Find where the given text appears and provide that cell's center as [x, y] coordinate. 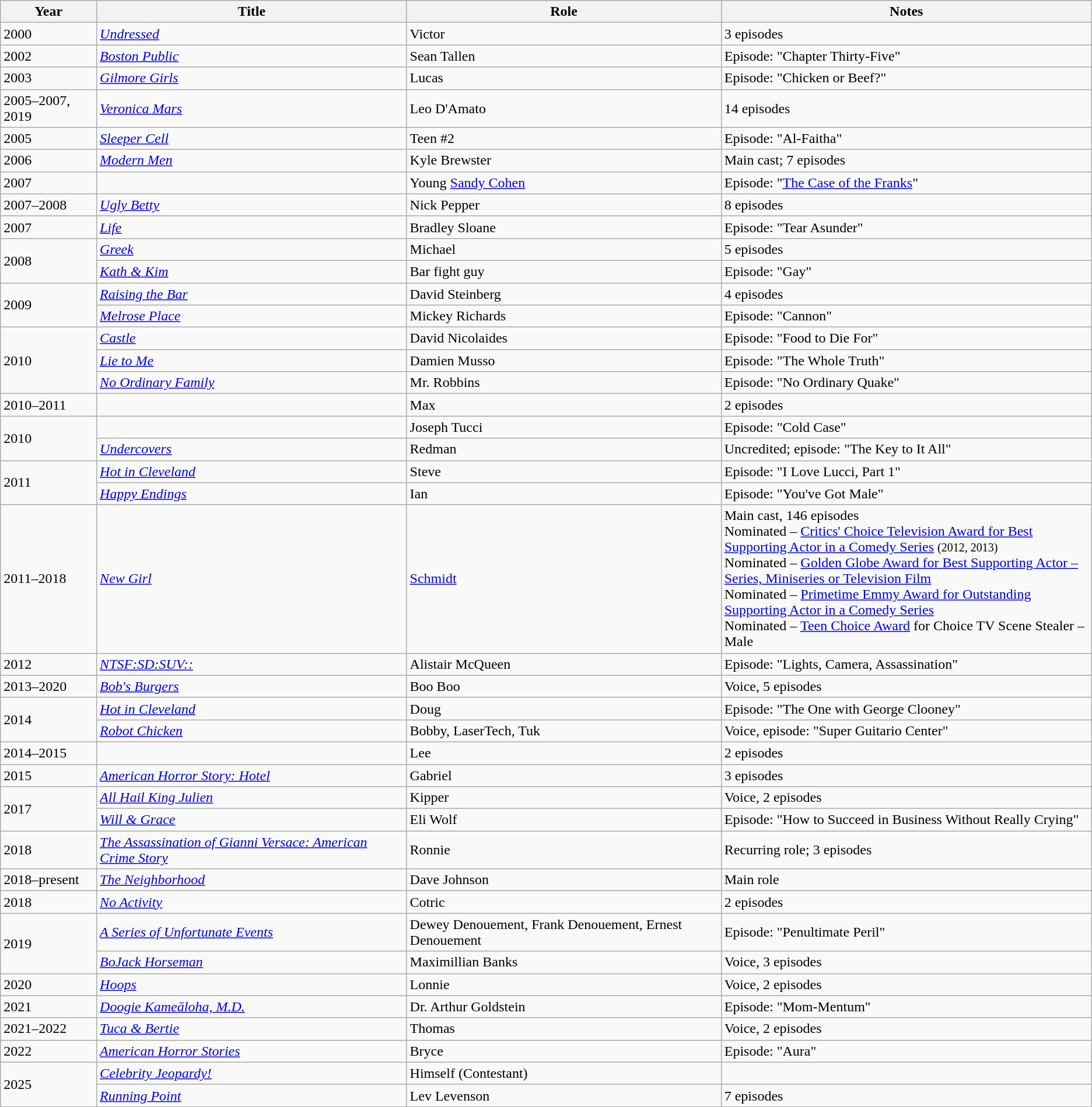
Victor [563, 34]
2005–2007, 2019 [49, 109]
2011 [49, 483]
Lee [563, 753]
Schmidt [563, 579]
Hoops [252, 984]
Episode: "Lights, Camera, Assassination" [907, 664]
Redman [563, 449]
Mickey Richards [563, 316]
8 episodes [907, 205]
New Girl [252, 579]
Happy Endings [252, 494]
Episode: "Chicken or Beef?" [907, 78]
No Activity [252, 902]
Dave Johnson [563, 880]
Kipper [563, 798]
Bob's Burgers [252, 686]
2014–2015 [49, 753]
2010–2011 [49, 405]
2009 [49, 305]
Thomas [563, 1029]
2017 [49, 809]
2011–2018 [49, 579]
No Ordinary Family [252, 383]
Sleeper Cell [252, 138]
Undressed [252, 34]
Lucas [563, 78]
Undercovers [252, 449]
Michael [563, 249]
Celebrity Jeopardy! [252, 1073]
American Horror Story: Hotel [252, 776]
5 episodes [907, 249]
2005 [49, 138]
Boo Boo [563, 686]
NTSF:SD:SUV:: [252, 664]
Boston Public [252, 56]
Recurring role; 3 episodes [907, 850]
Gabriel [563, 776]
2014 [49, 720]
A Series of Unfortunate Events [252, 933]
Lev Levenson [563, 1095]
2008 [49, 260]
Notes [907, 12]
Teen #2 [563, 138]
Bradley Sloane [563, 227]
Will & Grace [252, 820]
Modern Men [252, 160]
2022 [49, 1051]
2003 [49, 78]
Year [49, 12]
Young Sandy Cohen [563, 183]
Bryce [563, 1051]
Mr. Robbins [563, 383]
2021–2022 [49, 1029]
Leo D'Amato [563, 109]
All Hail King Julien [252, 798]
2015 [49, 776]
Alistair McQueen [563, 664]
2007–2008 [49, 205]
Max [563, 405]
Ugly Betty [252, 205]
Cotric [563, 902]
2018–present [49, 880]
Lie to Me [252, 361]
Main cast; 7 episodes [907, 160]
Episode: "Penultimate Peril" [907, 933]
Himself (Contestant) [563, 1073]
4 episodes [907, 294]
Dewey Denouement, Frank Denouement, Ernest Denouement [563, 933]
Veronica Mars [252, 109]
Episode: "The Case of the Franks" [907, 183]
Robot Chicken [252, 731]
Nick Pepper [563, 205]
2019 [49, 943]
Episode: "Cannon" [907, 316]
Role [563, 12]
Steve [563, 472]
Running Point [252, 1095]
BoJack Horseman [252, 962]
Episode: "Aura" [907, 1051]
Greek [252, 249]
Doogie Kameāloha, M.D. [252, 1007]
Joseph Tucci [563, 427]
Episode: "The One with George Clooney" [907, 708]
2021 [49, 1007]
Voice, 5 episodes [907, 686]
2000 [49, 34]
Tuca & Bertie [252, 1029]
2002 [49, 56]
Voice, episode: "Super Guitario Center" [907, 731]
Episode: "Chapter Thirty-Five" [907, 56]
Dr. Arthur Goldstein [563, 1007]
Gilmore Girls [252, 78]
Uncredited; episode: "The Key to It All" [907, 449]
Episode: "Tear Asunder" [907, 227]
Sean Tallen [563, 56]
Maximillian Banks [563, 962]
Castle [252, 338]
Ian [563, 494]
Episode: "How to Succeed in Business Without Really Crying" [907, 820]
David Nicolaides [563, 338]
14 episodes [907, 109]
Episode: "Cold Case" [907, 427]
Melrose Place [252, 316]
Main role [907, 880]
Lonnie [563, 984]
The Neighborhood [252, 880]
Episode: "I Love Lucci, Part 1" [907, 472]
2020 [49, 984]
Episode: "You've Got Male" [907, 494]
American Horror Stories [252, 1051]
The Assassination of Gianni Versace: American Crime Story [252, 850]
Episode: "Gay" [907, 271]
Title [252, 12]
Damien Musso [563, 361]
Episode: "Al-Faitha" [907, 138]
Eli Wolf [563, 820]
Bar fight guy [563, 271]
Raising the Bar [252, 294]
Kyle Brewster [563, 160]
2012 [49, 664]
Episode: "No Ordinary Quake" [907, 383]
David Steinberg [563, 294]
Kath & Kim [252, 271]
2025 [49, 1084]
Life [252, 227]
Bobby, LaserTech, Tuk [563, 731]
Episode: "The Whole Truth" [907, 361]
2013–2020 [49, 686]
Ronnie [563, 850]
Voice, 3 episodes [907, 962]
7 episodes [907, 1095]
Episode: "Mom-Mentum" [907, 1007]
Episode: "Food to Die For" [907, 338]
2006 [49, 160]
Doug [563, 708]
